Return (X, Y) of the center of cell containing provided text 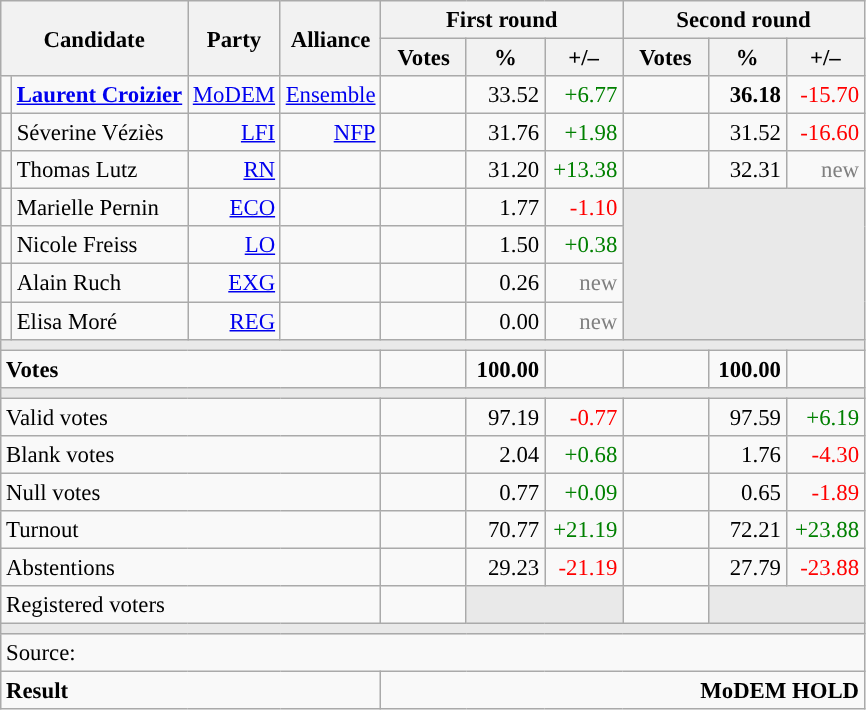
0.00 (505, 321)
+1.98 (583, 133)
Nicole Freiss (99, 245)
+6.77 (583, 95)
Laurent Croizier (99, 95)
MoDEM HOLD (623, 691)
MoDEM (234, 95)
Result (191, 691)
LFI (234, 133)
Registered voters (191, 605)
97.19 (505, 417)
Null votes (191, 492)
ECO (234, 208)
72.21 (747, 530)
-1.89 (825, 492)
31.52 (747, 133)
32.31 (747, 170)
70.77 (505, 530)
First round (502, 20)
Abstentions (191, 567)
Second round (744, 20)
-21.19 (583, 567)
2.04 (505, 455)
Séverine Véziès (99, 133)
+21.19 (583, 530)
Candidate (94, 38)
Source: (433, 653)
1.50 (505, 245)
Alliance (330, 38)
0.77 (505, 492)
-4.30 (825, 455)
Blank votes (191, 455)
+0.68 (583, 455)
NFP (330, 133)
-1.10 (583, 208)
+0.38 (583, 245)
29.23 (505, 567)
-23.88 (825, 567)
RN (234, 170)
REG (234, 321)
Alain Ruch (99, 283)
Thomas Lutz (99, 170)
1.76 (747, 455)
0.26 (505, 283)
-0.77 (583, 417)
+0.09 (583, 492)
1.77 (505, 208)
0.65 (747, 492)
EXG (234, 283)
Elisa Moré (99, 321)
-16.60 (825, 133)
27.79 (747, 567)
36.18 (747, 95)
33.52 (505, 95)
+13.38 (583, 170)
Ensemble (330, 95)
Turnout (191, 530)
31.20 (505, 170)
-15.70 (825, 95)
+6.19 (825, 417)
+23.88 (825, 530)
31.76 (505, 133)
Valid votes (191, 417)
Party (234, 38)
LO (234, 245)
97.59 (747, 417)
Marielle Pernin (99, 208)
